From the cell containing the given text, extract its center point as (X, Y) coordinate. 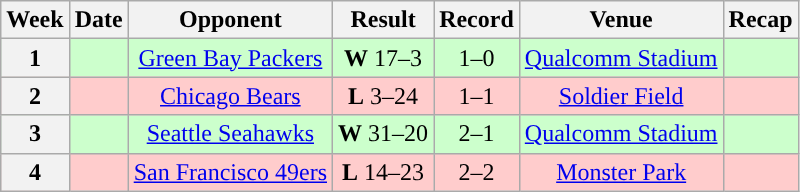
1–1 (477, 96)
Result (384, 20)
2 (35, 96)
1 (35, 58)
L 3–24 (384, 96)
Soldier Field (621, 96)
L 14–23 (384, 172)
4 (35, 172)
3 (35, 134)
2–1 (477, 134)
San Francisco 49ers (230, 172)
W 17–3 (384, 58)
Venue (621, 20)
Green Bay Packers (230, 58)
Recap (760, 20)
Seattle Seahawks (230, 134)
Monster Park (621, 172)
Chicago Bears (230, 96)
Record (477, 20)
W 31–20 (384, 134)
2–2 (477, 172)
Date (98, 20)
1–0 (477, 58)
Opponent (230, 20)
Week (35, 20)
